Extract the (X, Y) coordinate from the center of the cell holding the provided text.  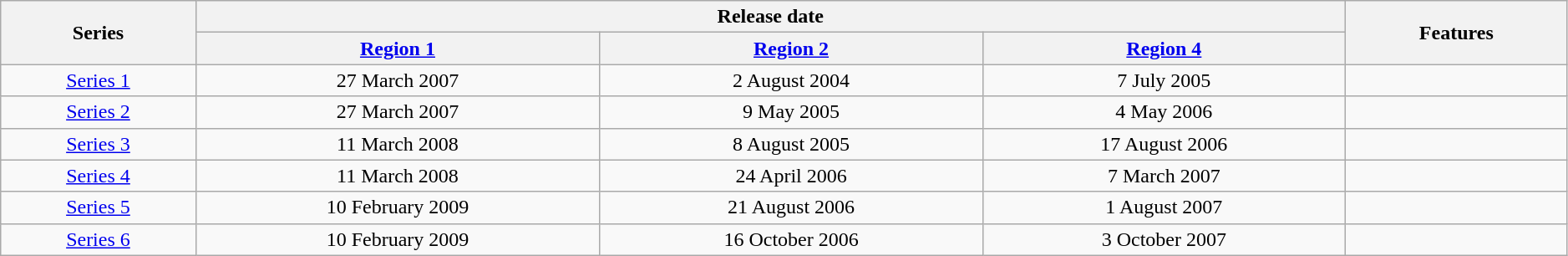
Region 1 (398, 49)
7 March 2007 (1164, 176)
Release date (770, 17)
Region 2 (792, 49)
Region 4 (1164, 49)
Series 2 (99, 112)
Series 4 (99, 176)
24 April 2006 (792, 176)
Series 1 (99, 80)
3 October 2007 (1164, 239)
Series 3 (99, 144)
Series 5 (99, 207)
16 October 2006 (792, 239)
17 August 2006 (1164, 144)
8 August 2005 (792, 144)
2 August 2004 (792, 80)
1 August 2007 (1164, 207)
Series 6 (99, 239)
9 May 2005 (792, 112)
4 May 2006 (1164, 112)
7 July 2005 (1164, 80)
Series (99, 33)
21 August 2006 (792, 207)
Features (1456, 33)
